Pinpoint the cell where the given text exists, returning its [X, Y] midpoint coordinate. 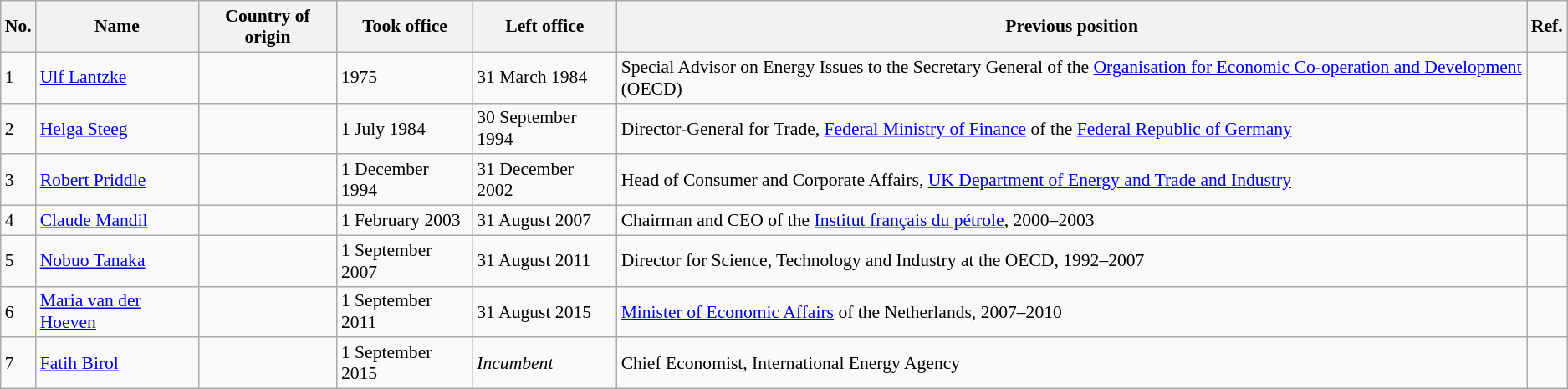
1 September 2015 [405, 363]
Ref. [1547, 27]
Incumbent [544, 363]
Previous position [1072, 27]
Helga Steeg [117, 129]
1 February 2003 [405, 221]
Left office [544, 27]
Director-General for Trade, Federal Ministry of Finance of the Federal Republic of Germany [1072, 129]
Ulf Lantzke [117, 77]
1 December 1994 [405, 181]
31 December 2002 [544, 181]
Name [117, 27]
1 July 1984 [405, 129]
30 September 1994 [544, 129]
Fatih Birol [117, 363]
Robert Priddle [117, 181]
6 [18, 311]
Director for Science, Technology and Industry at the OECD, 1992–2007 [1072, 261]
Chairman and CEO of the Institut français du pétrole, 2000–2003 [1072, 221]
Maria van der Hoeven [117, 311]
Head of Consumer and Corporate Affairs, UK Department of Energy and Trade and Industry [1072, 181]
31 March 1984 [544, 77]
3 [18, 181]
7 [18, 363]
2 [18, 129]
Minister of Economic Affairs of the Netherlands, 2007–2010 [1072, 311]
31 August 2015 [544, 311]
Nobuo Tanaka [117, 261]
Claude Mandil [117, 221]
No. [18, 27]
1975 [405, 77]
1 September 2011 [405, 311]
Country of origin [268, 27]
Chief Economist, International Energy Agency [1072, 363]
5 [18, 261]
31 August 2011 [544, 261]
Took office [405, 27]
1 September 2007 [405, 261]
31 August 2007 [544, 221]
1 [18, 77]
Special Advisor on Energy Issues to the Secretary General of the Organisation for Economic Co-operation and Development (OECD) [1072, 77]
4 [18, 221]
